Extract the [x, y] coordinate from the center of the cell holding the provided text.  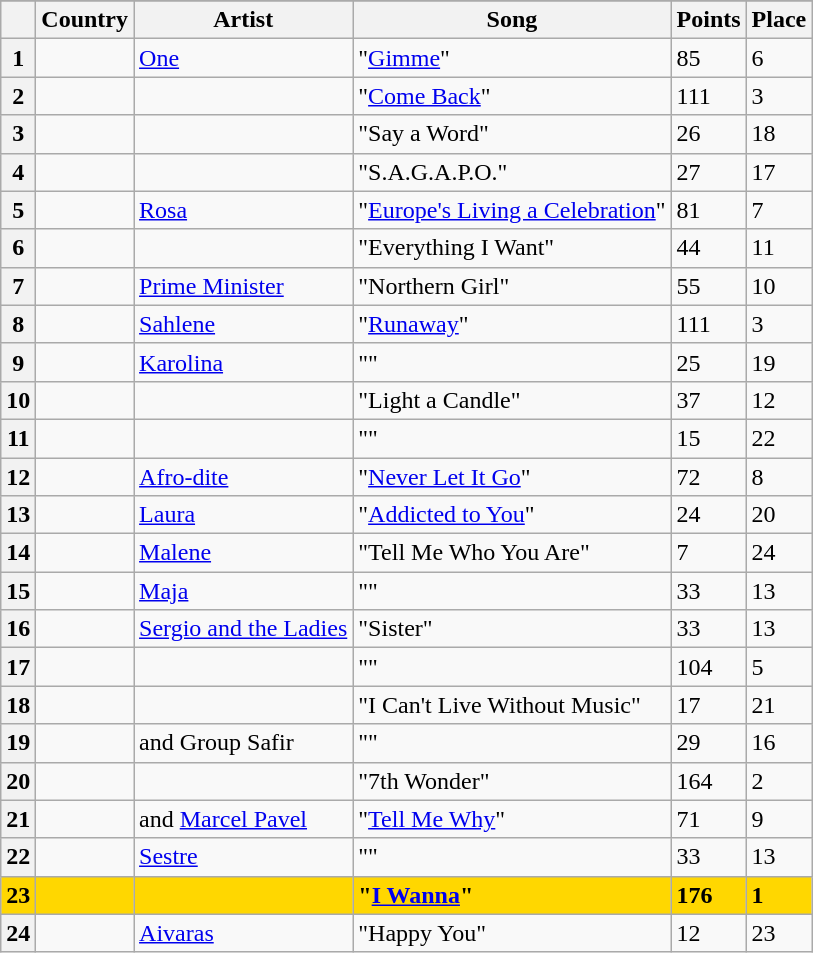
"Everything I Want" [512, 248]
Karolina [244, 362]
81 [708, 210]
"I Can't Live Without Music" [512, 705]
"Light a Candle" [512, 400]
"S.A.G.A.P.O." [512, 172]
176 [708, 895]
85 [708, 58]
and Group Safir [244, 743]
"Sister" [512, 629]
Prime Minister [244, 286]
"Tell Me Who You Are" [512, 553]
37 [708, 400]
Afro-dite [244, 477]
Artist [244, 20]
71 [708, 819]
"Gimme" [512, 58]
"Northern Girl" [512, 286]
Place [779, 20]
"Happy You" [512, 933]
72 [708, 477]
"I Wanna" [512, 895]
25 [708, 362]
Malene [244, 553]
55 [708, 286]
44 [708, 248]
Maja [244, 591]
"Tell Me Why" [512, 819]
14 [18, 553]
"7th Wonder" [512, 781]
Sergio and the Ladies [244, 629]
Song [512, 20]
"Never Let It Go" [512, 477]
104 [708, 667]
"Say a Word" [512, 134]
"Europe's Living a Celebration" [512, 210]
"Come Back" [512, 96]
"Addicted to You" [512, 515]
Rosa [244, 210]
and Marcel Pavel [244, 819]
29 [708, 743]
4 [18, 172]
Points [708, 20]
164 [708, 781]
26 [708, 134]
Sestre [244, 857]
"Runaway" [512, 324]
Aivaras [244, 933]
One [244, 58]
Laura [244, 515]
Sahlene [244, 324]
27 [708, 172]
Country [85, 20]
